Detect which cell encompasses the target text, then output its [x, y] center coordinate. 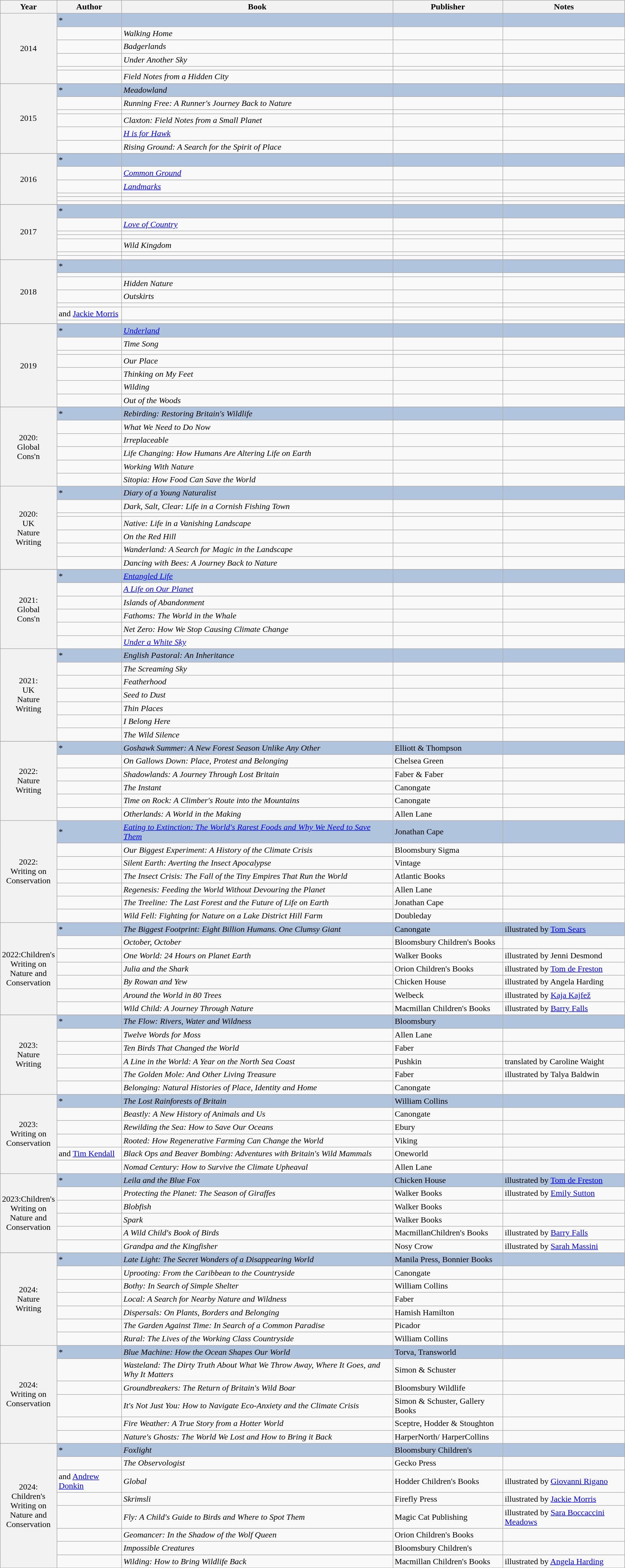
I Belong Here [257, 722]
Skrimsli [257, 1499]
Uprooting: From the Caribbean to the Countryside [257, 1273]
Dancing with Bees: A Journey Back to Nature [257, 563]
October, October [257, 942]
Nomad Century: How to Survive the Climate Upheaval [257, 1167]
Net Zero: How We Stop Causing Climate Change [257, 629]
illustrated by Tom Sears [564, 929]
Publisher [448, 7]
Faber & Faber [448, 774]
and Jackie Morris [89, 314]
Welbeck [448, 995]
HarperNorth/ HarperCollins [448, 1437]
Local: A Search for Nearby Nature and Wildness [257, 1299]
2023:Writing onConservation [28, 1134]
Fathoms: The World in the Whale [257, 616]
Islands of Abandonment [257, 602]
On Gallows Down: Place, Protest and Belonging [257, 761]
Featherhood [257, 682]
Viking [448, 1141]
translated by Caroline Waight [564, 1061]
2022:Children's Writing on Nature and Conservation [28, 969]
Firefly Press [448, 1499]
Gecko Press [448, 1463]
Spark [257, 1220]
illustrated by Sarah Massini [564, 1246]
Dark, Salt, Clear: Life in a Cornish Fishing Town [257, 506]
Time on Rock: A Climber's Route into the Mountains [257, 801]
The Lost Rainforests of Britain [257, 1101]
illustrated by Emily Sutton [564, 1193]
Our Place [257, 361]
Under Another Sky [257, 60]
Groundbreakers: The Return of Britain's Wild Boar [257, 1388]
2019 [28, 365]
Field Notes from a Hidden City [257, 77]
One World: 24 Hours on Planet Earth [257, 956]
Native: Life in a Vanishing Landscape [257, 523]
H is for Hawk [257, 133]
Black Ops and Beaver Bombing: Adventures with Britain's Wild Mammals [257, 1154]
Ebury [448, 1127]
Irreplaceable [257, 440]
Dispersals: On Plants, Borders and Belonging [257, 1312]
Book [257, 7]
Bothy: In Search of Simple Shelter [257, 1286]
Blue Machine: How the Ocean Shapes Our World [257, 1352]
Wild Child: A Journey Through Nature [257, 1008]
Outskirts [257, 297]
Claxton: Field Notes from a Small Planet [257, 120]
Atlantic Books [448, 876]
The Observologist [257, 1463]
Protecting the Planet: The Season of Giraffes [257, 1193]
A Wild Child's Book of Birds [257, 1233]
2024:NatureWriting [28, 1299]
illustrated by Talya Baldwin [564, 1074]
The Wild Silence [257, 735]
Rebirding: Restoring Britain's Wildlife [257, 414]
Year [28, 7]
illustrated by Jenni Desmond [564, 956]
The Flow: Rivers, Water and Wildness [257, 1021]
illustrated by Jackie Morris [564, 1499]
Running Free: A Runner's Journey Back to Nature [257, 103]
Sceptre, Hodder & Stoughton [448, 1424]
2022:NatureWriting [28, 781]
2022:Writing onConservation [28, 871]
Silent Earth: Averting the Insect Apocalypse [257, 863]
2017 [28, 232]
Otherlands: A World in the Making [257, 814]
Magic Cat Publishing [448, 1517]
Simon & Schuster [448, 1370]
2021:UKNatureWriting [28, 695]
It's Not Just You: How to Navigate Eco-Anxiety and the Climate Crisis [257, 1406]
A Line in the World: A Year on the North Sea Coast [257, 1061]
Leila and the Blue Fox [257, 1180]
Vintage [448, 863]
Bloomsbury Wildlife [448, 1388]
Working With Nature [257, 466]
Under a White Sky [257, 642]
Meadowland [257, 90]
Fly: A Child's Guide to Birds and Where to Spot Them [257, 1517]
Rooted: How Regenerative Farming Can Change the World [257, 1141]
On the Red Hill [257, 536]
Wilding: How to Bring Wildlife Back [257, 1561]
The Instant [257, 787]
Grandpa and the Kingfisher [257, 1246]
Wild Fell: Fighting for Nature on a Lake District Hill Farm [257, 916]
Nosy Crow [448, 1246]
Sitopia: How Food Can Save the World [257, 480]
Landmarks [257, 186]
Picador [448, 1326]
By Rowan and Yew [257, 982]
Rural: The Lives of the Working Class Countryside [257, 1339]
Global [257, 1481]
Ten Birds That Changed the World [257, 1048]
2023:NatureWriting [28, 1054]
Julia and the Shark [257, 969]
and Andrew Donkin [89, 1481]
Impossible Creatures [257, 1548]
illustrated by Sara Boccaccini Meadows [564, 1517]
Shadowlands: A Journey Through Lost Britain [257, 774]
Out of the Woods [257, 400]
Wilding [257, 387]
Bloomsbury Sigma [448, 850]
Bloomsbury [448, 1021]
and Tim Kendall [89, 1154]
2016 [28, 179]
Regenesis: Feeding the World Without Devouring the Planet [257, 889]
The Insect Crisis: The Fall of the Tiny Empires That Run the World [257, 876]
2024:Children's Writing on Nature and Conservation [28, 1506]
Rewilding the Sea: How to Save Our Oceans [257, 1127]
Our Biggest Experiment: A History of the Climate Crisis [257, 850]
The Golden Mole: And Other Living Treasure [257, 1074]
2018 [28, 292]
The Treeline: The Last Forest and the Future of Life on Earth [257, 903]
Geomancer: In the Shadow of the Wolf Queen [257, 1535]
Rising Ground: A Search for the Spirit of Place [257, 147]
Notes [564, 7]
Manila Press, Bonnier Books [448, 1259]
Blobfish [257, 1207]
Thinking on My Feet [257, 374]
Hidden Nature [257, 283]
Hamish Hamilton [448, 1312]
Chelsea Green [448, 761]
Bloomsbury Children's Books [448, 942]
Underland [257, 331]
The Biggest Footprint: Eight Billion Humans. One Clumsy Giant [257, 929]
Torva, Transworld [448, 1352]
Walking Home [257, 33]
English Pastoral: An Inheritance [257, 655]
Around the World in 80 Trees [257, 995]
illustrated by Giovanni Rigano [564, 1481]
Common Ground [257, 173]
The Garden Against Time: In Search of a Common Paradise [257, 1326]
Fire Weather: A True Story from a Hotter World [257, 1424]
A Life on Our Planet [257, 589]
Wanderland: A Search for Magic in the Landscape [257, 550]
2021:GlobalCons'n [28, 609]
MacmillanChildren's Books [448, 1233]
Love of Country [257, 224]
Seed to Dust [257, 695]
2023:Children's Writing on Nature and Conservation [28, 1213]
2015 [28, 118]
2020:UKNatureWriting [28, 528]
Goshawk Summer: A New Forest Season Unlike Any Other [257, 748]
The Screaming Sky [257, 668]
Doubleday [448, 916]
Time Song [257, 344]
2024:Writing onConservation [28, 1394]
Foxlight [257, 1450]
2020:GlobalCons'n [28, 447]
Entangled Life [257, 576]
Eating to Extinction: The World's Rarest Foods and Why We Need to Save Them [257, 832]
Diary of a Young Naturalist [257, 493]
Oneworld [448, 1154]
Simon & Schuster, Gallery Books [448, 1406]
Wild Kingdom [257, 245]
Thin Places [257, 708]
Hodder Children's Books [448, 1481]
Belonging: Natural Histories of Place, Identity and Home [257, 1087]
Life Changing: How Humans Are Altering Life on Earth [257, 453]
Beastly: A New History of Animals and Us [257, 1114]
Author [89, 7]
Elliott & Thompson [448, 748]
illustrated by Kaja Kajfež [564, 995]
2014 [28, 49]
Nature's Ghosts: The World We Lost and How to Bring it Back [257, 1437]
What We Need to Do Now [257, 427]
Wasteland: The Dirty Truth About What We Throw Away, Where It Goes, and Why It Matters [257, 1370]
Pushkin [448, 1061]
Twelve Words for Moss [257, 1035]
Late Light: The Secret Wonders of a Disappearing World [257, 1259]
Badgerlands [257, 47]
